Detect which cell encompasses the target text, then output its (x, y) center coordinate. 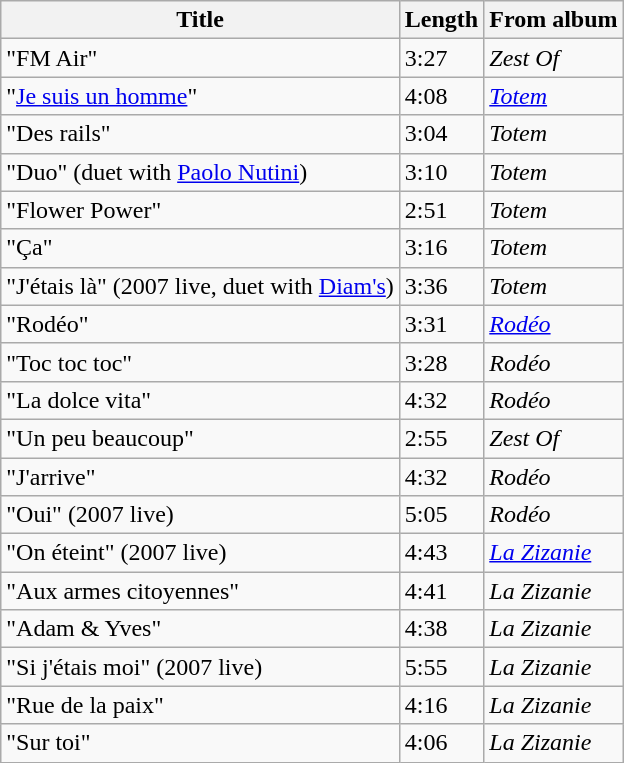
5:05 (441, 515)
"Toc toc toc" (200, 362)
"Rodéo" (200, 324)
4:16 (441, 705)
3:28 (441, 362)
3:10 (441, 172)
"Un peu beaucoup" (200, 438)
4:38 (441, 629)
4:41 (441, 591)
3:27 (441, 58)
"Sur toi" (200, 743)
Title (200, 20)
"J'arrive" (200, 477)
"Duo" (duet with Paolo Nutini) (200, 172)
"FM Air" (200, 58)
4:08 (441, 96)
4:06 (441, 743)
From album (554, 20)
5:55 (441, 667)
3:31 (441, 324)
"Ça" (200, 248)
"Oui" (2007 live) (200, 515)
3:04 (441, 134)
"Rue de la paix" (200, 705)
2:55 (441, 438)
Length (441, 20)
"Je suis un homme" (200, 96)
"Des rails" (200, 134)
3:16 (441, 248)
"J'étais là" (2007 live, duet with Diam's) (200, 286)
"Aux armes citoyennes" (200, 591)
3:36 (441, 286)
2:51 (441, 210)
"Flower Power" (200, 210)
4:43 (441, 553)
"La dolce vita" (200, 400)
"Adam & Yves" (200, 629)
"On éteint" (2007 live) (200, 553)
"Si j'étais moi" (2007 live) (200, 667)
